Determine the [x, y] coordinate at the center of the cell enclosing the given text.  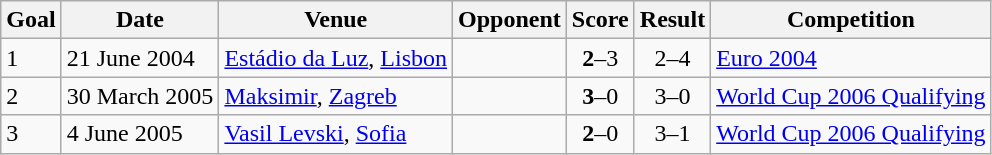
Estádio da Luz, Lisbon [336, 58]
21 June 2004 [140, 58]
Opponent [510, 20]
2–0 [600, 134]
Vasil Levski, Sofia [336, 134]
Date [140, 20]
30 March 2005 [140, 96]
3–1 [672, 134]
Competition [851, 20]
1 [31, 58]
4 June 2005 [140, 134]
Goal [31, 20]
Venue [336, 20]
2–3 [600, 58]
2–4 [672, 58]
Score [600, 20]
2 [31, 96]
Result [672, 20]
Euro 2004 [851, 58]
Maksimir, Zagreb [336, 96]
3 [31, 134]
